Return the [x, y] coordinate for the center point of the cell that contains the specified text.  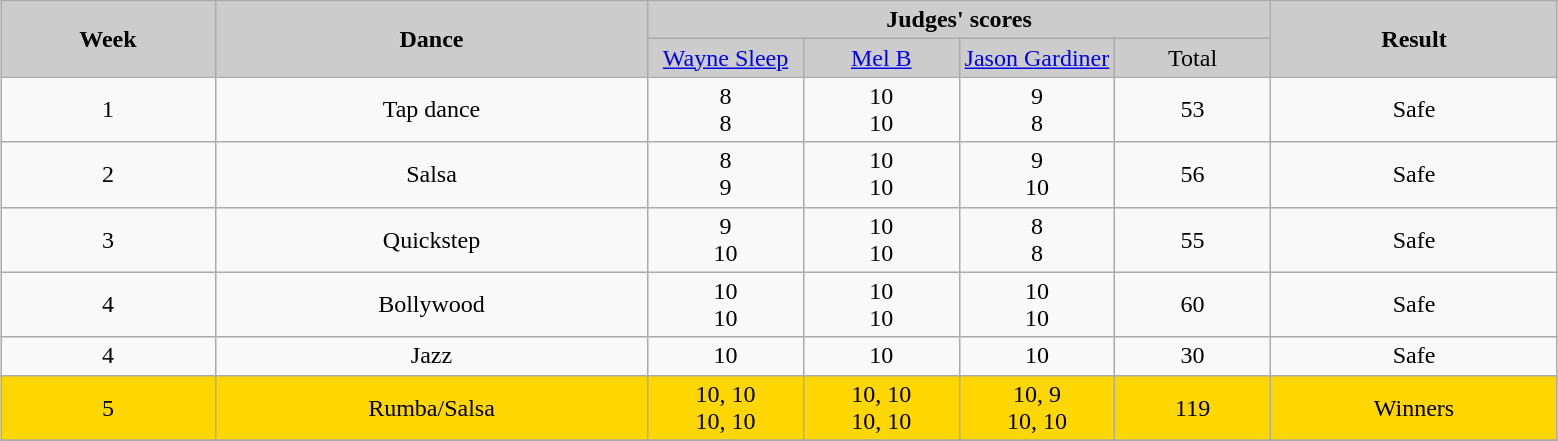
Week [108, 39]
2 [108, 174]
89 [726, 174]
Mel B [881, 58]
Result [1414, 39]
3 [108, 240]
Tap dance [431, 110]
56 [1193, 174]
98 [1037, 110]
53 [1193, 110]
Jazz [431, 356]
10, 910, 10 [1037, 408]
Judges' scores [960, 20]
Salsa [431, 174]
Dance [431, 39]
30 [1193, 356]
Quickstep [431, 240]
Wayne Sleep [726, 58]
Total [1193, 58]
55 [1193, 240]
Jason Gardiner [1037, 58]
5 [108, 408]
119 [1193, 408]
Rumba/Salsa [431, 408]
60 [1193, 304]
Bollywood [431, 304]
Winners [1414, 408]
1 [108, 110]
